Return the (x, y) coordinate for the center point of the cell that contains the specified text.  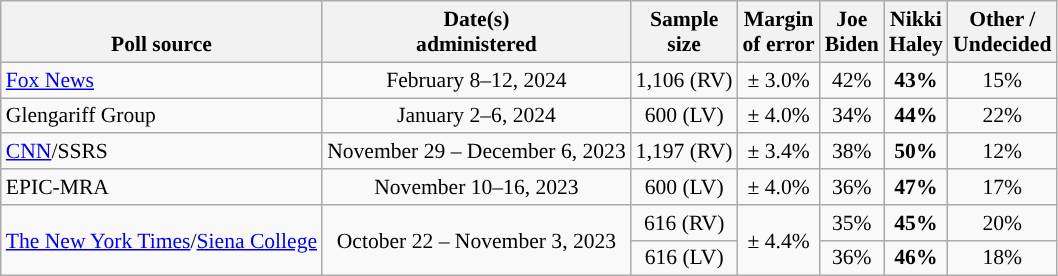
± 3.0% (779, 80)
46% (916, 258)
JoeBiden (852, 32)
50% (916, 152)
Glengariff Group (162, 116)
Poll source (162, 32)
1,106 (RV) (684, 80)
616 (RV) (684, 223)
NikkiHaley (916, 32)
Other /Undecided (1002, 32)
Fox News (162, 80)
Samplesize (684, 32)
EPIC-MRA (162, 187)
616 (LV) (684, 258)
1,197 (RV) (684, 152)
45% (916, 223)
February 8–12, 2024 (476, 80)
15% (1002, 80)
42% (852, 80)
12% (1002, 152)
± 4.4% (779, 240)
35% (852, 223)
47% (916, 187)
22% (1002, 116)
CNN/SSRS (162, 152)
January 2–6, 2024 (476, 116)
17% (1002, 187)
November 29 – December 6, 2023 (476, 152)
Date(s)administered (476, 32)
November 10–16, 2023 (476, 187)
20% (1002, 223)
Marginof error (779, 32)
October 22 – November 3, 2023 (476, 240)
44% (916, 116)
38% (852, 152)
18% (1002, 258)
The New York Times/Siena College (162, 240)
34% (852, 116)
± 3.4% (779, 152)
43% (916, 80)
